Scan for the cell matching the given text and deliver its (x, y) coordinate at center. 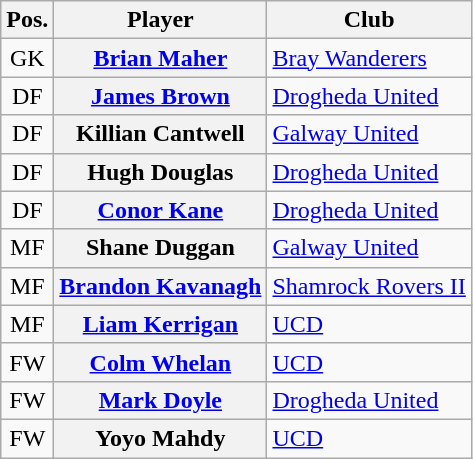
Shane Duggan (160, 248)
Pos. (28, 20)
Shamrock Rovers II (369, 286)
Mark Doyle (160, 400)
GK (28, 58)
Killian Cantwell (160, 134)
Bray Wanderers (369, 58)
Brandon Kavanagh (160, 286)
Player (160, 20)
Conor Kane (160, 210)
Brian Maher (160, 58)
Club (369, 20)
Colm Whelan (160, 362)
Yoyo Mahdy (160, 438)
Hugh Douglas (160, 172)
Liam Kerrigan (160, 324)
James Brown (160, 96)
